Find where the given text appears and provide that cell's center as [x, y] coordinate. 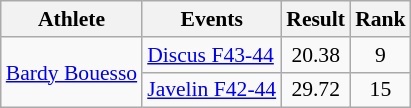
Athlete [72, 19]
Result [316, 19]
Rank [380, 19]
Discus F43-44 [212, 55]
29.72 [316, 90]
15 [380, 90]
Bardy Bouesso [72, 72]
20.38 [316, 55]
Events [212, 19]
Javelin F42-44 [212, 90]
9 [380, 55]
